From the cell containing the given text, extract its center point as (x, y) coordinate. 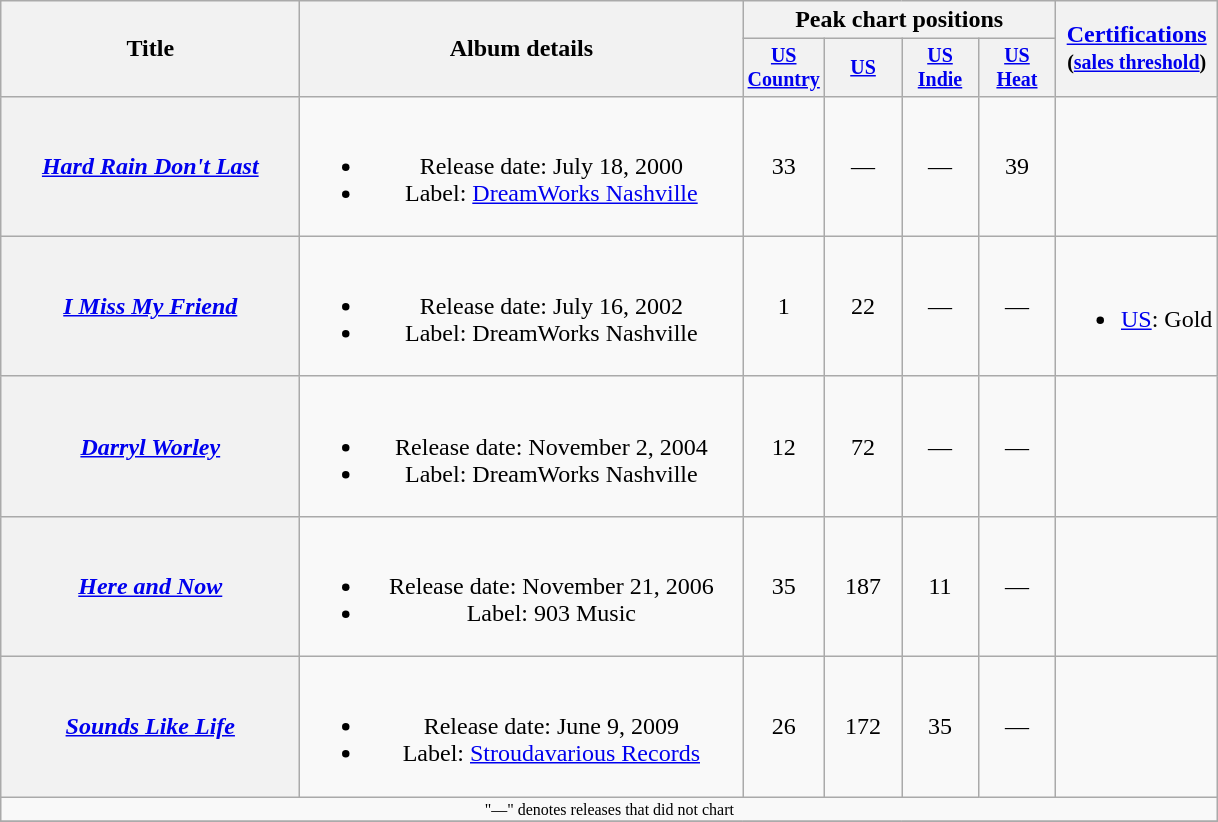
Title (150, 49)
Peak chart positions (900, 20)
1 (784, 306)
USIndie (940, 68)
Release date: June 9, 2009Label: Stroudavarious Records (522, 727)
US: Gold (1136, 306)
Album details (522, 49)
22 (864, 306)
USHeat (1016, 68)
172 (864, 727)
US Country (784, 68)
Sounds Like Life (150, 727)
Here and Now (150, 586)
Darryl Worley (150, 446)
33 (784, 166)
Release date: July 18, 2000Label: DreamWorks Nashville (522, 166)
Release date: July 16, 2002Label: DreamWorks Nashville (522, 306)
187 (864, 586)
11 (940, 586)
Release date: November 2, 2004Label: DreamWorks Nashville (522, 446)
Release date: November 21, 2006Label: 903 Music (522, 586)
Hard Rain Don't Last (150, 166)
39 (1016, 166)
12 (784, 446)
Certifications(sales threshold) (1136, 49)
26 (784, 727)
US (864, 68)
72 (864, 446)
"—" denotes releases that did not chart (610, 809)
I Miss My Friend (150, 306)
